For the text-containing cell, return its midpoint in [X, Y] coordinate format. 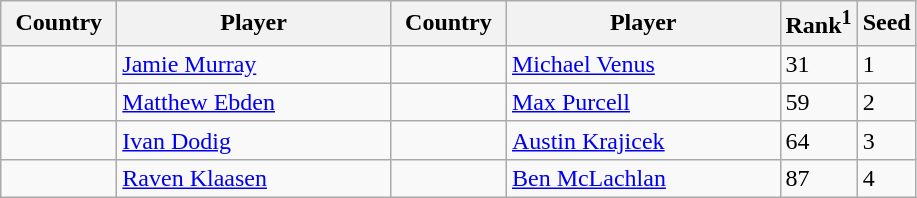
Michael Venus [643, 64]
59 [818, 102]
Max Purcell [643, 102]
Seed [886, 24]
Rank1 [818, 24]
3 [886, 140]
Ben McLachlan [643, 178]
Raven Klaasen [254, 178]
64 [818, 140]
4 [886, 178]
2 [886, 102]
87 [818, 178]
1 [886, 64]
Matthew Ebden [254, 102]
Austin Krajicek [643, 140]
Jamie Murray [254, 64]
Ivan Dodig [254, 140]
31 [818, 64]
